Detect which cell encompasses the target text, then output its [x, y] center coordinate. 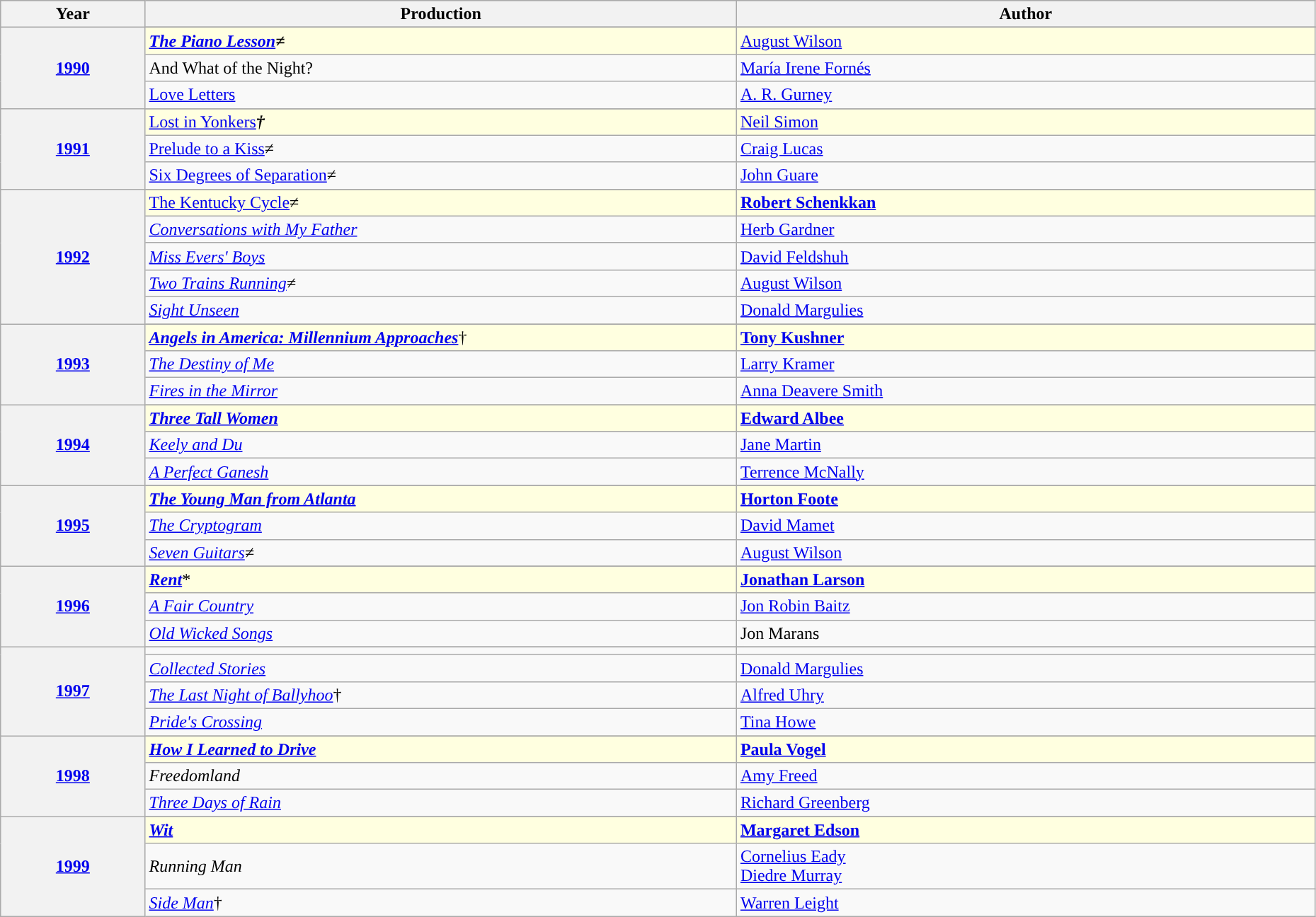
Old Wicked Songs [440, 633]
Pride's Crossing [440, 722]
Craig Lucas [1025, 149]
Six Degrees of Separation≠ [440, 175]
Three Days of Rain [440, 803]
A Fair Country [440, 606]
1990 [73, 68]
Richard Greenberg [1025, 803]
Horton Foote [1025, 499]
The Destiny of Me [440, 364]
Fires in the Mirror [440, 391]
1993 [73, 364]
The Piano Lesson≠ [440, 41]
Year [73, 14]
Keely and Du [440, 445]
Miss Evers' Boys [440, 256]
María Irene Fornés [1025, 68]
Tony Kushner [1025, 338]
Seven Guitars≠ [440, 553]
The Kentucky Cycle≠ [440, 202]
1998 [73, 776]
Two Trains Running≠ [440, 283]
Neil Simon [1025, 122]
Margaret Edson [1025, 830]
Side Man† [440, 903]
Edward Albee [1025, 418]
Author [1025, 14]
Freedomland [440, 776]
1996 [73, 606]
1992 [73, 256]
Terrence McNally [1025, 472]
Amy Freed [1025, 776]
Larry Kramer [1025, 364]
1999 [73, 866]
Paula Vogel [1025, 749]
Alfred Uhry [1025, 695]
Angels in America: Millennium Approaches† [440, 338]
John Guare [1025, 175]
David Mamet [1025, 526]
How I Learned to Drive [440, 749]
Conversations with My Father [440, 229]
1994 [73, 445]
Warren Leight [1025, 903]
A. R. Gurney [1025, 95]
Cornelius Eady Diedre Murray [1025, 866]
1997 [73, 691]
Jonathan Larson [1025, 579]
Robert Schenkkan [1025, 202]
Lost in Yonkers† [440, 122]
Collected Stories [440, 668]
Running Man [440, 866]
Three Tall Women [440, 418]
David Feldshuh [1025, 256]
Prelude to a Kiss≠ [440, 149]
The Cryptogram [440, 526]
1991 [73, 149]
Jon Robin Baitz [1025, 606]
Tina Howe [1025, 722]
Anna Deavere Smith [1025, 391]
Sight Unseen [440, 310]
Love Letters [440, 95]
Herb Gardner [1025, 229]
And What of the Night? [440, 68]
Jon Marans [1025, 633]
Production [440, 14]
The Young Man from Atlanta [440, 499]
Wit [440, 830]
Jane Martin [1025, 445]
A Perfect Ganesh [440, 472]
Rent* [440, 579]
1995 [73, 526]
The Last Night of Ballyhoo† [440, 695]
